For the text-containing cell, return its midpoint in [X, Y] coordinate format. 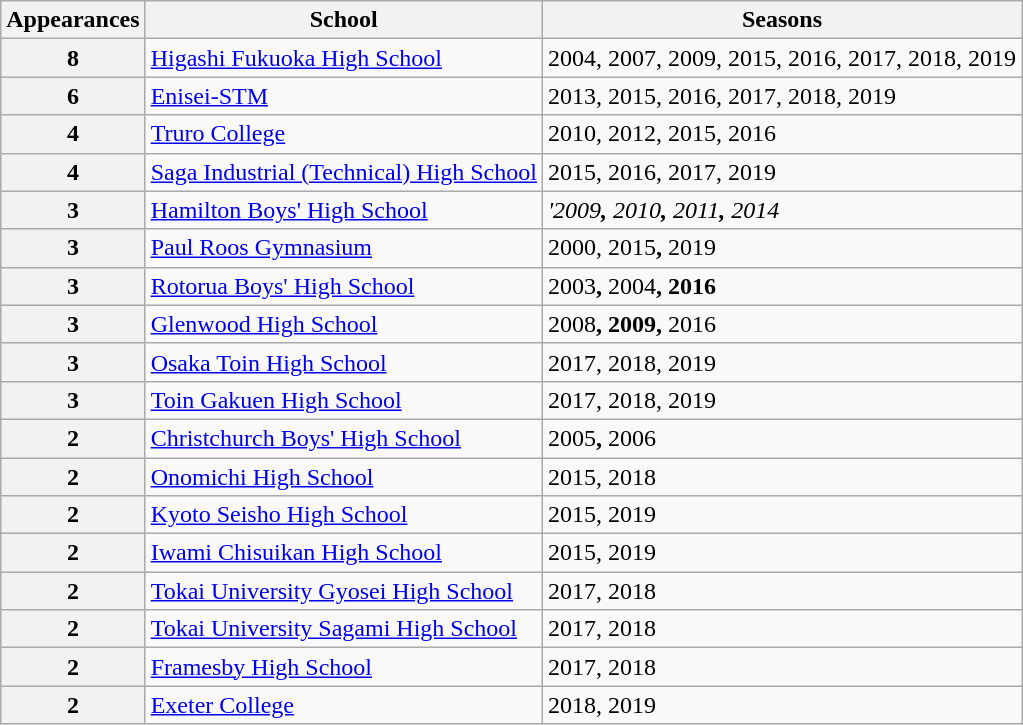
2000, 2015, 2019 [782, 248]
Osaka Toin High School [344, 362]
Appearances [73, 20]
Rotorua Boys' High School [344, 286]
2010, 2012, 2015, 2016 [782, 134]
Hamilton Boys' High School [344, 210]
Paul Roos Gymnasium [344, 248]
2015, 2018 [782, 477]
6 [73, 96]
2004, 2007, 2009, 2015, 2016, 2017, 2018, 2019 [782, 58]
Glenwood High School [344, 324]
Christchurch Boys' High School [344, 438]
2005, 2006 [782, 438]
Tokai University Sagami High School [344, 629]
School [344, 20]
Framesby High School [344, 667]
Higashi Fukuoka High School [344, 58]
Iwami Chisuikan High School [344, 553]
Enisei-STM [344, 96]
2018, 2019 [782, 705]
Kyoto Seisho High School [344, 515]
Onomichi High School [344, 477]
8 [73, 58]
Truro College [344, 134]
2003, 2004, 2016 [782, 286]
2015, 2016, 2017, 2019 [782, 172]
Seasons [782, 20]
Toin Gakuen High School [344, 400]
2013, 2015, 2016, 2017, 2018, 2019 [782, 96]
Exeter College [344, 705]
'2009, 2010, 2011, 2014 [782, 210]
Saga Industrial (Technical) High School [344, 172]
2008, 2009, 2016 [782, 324]
Tokai University Gyosei High School [344, 591]
